Return (X, Y) of the center of cell containing provided text 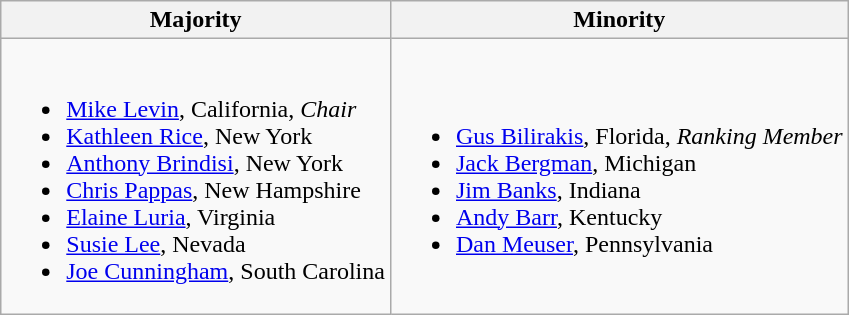
Gus Bilirakis, Florida, Ranking MemberJack Bergman, MichiganJim Banks, IndianaAndy Barr, KentuckyDan Meuser, Pennsylvania (619, 176)
Majority (196, 20)
Minority (619, 20)
